Capture the cell that displays the provided text and extract its (x, y) central coordinate. 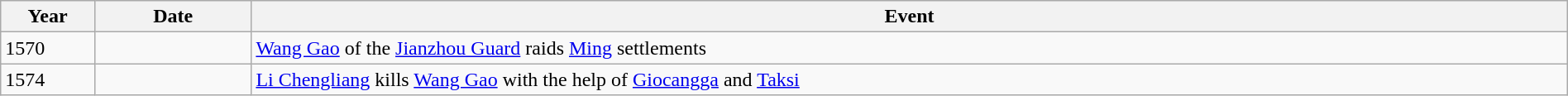
Event (910, 17)
1574 (48, 79)
Wang Gao of the Jianzhou Guard raids Ming settlements (910, 48)
Year (48, 17)
Date (172, 17)
1570 (48, 48)
Li Chengliang kills Wang Gao with the help of Giocangga and Taksi (910, 79)
